Provide the (x, y) coordinate of the cell's center where the given text is located.  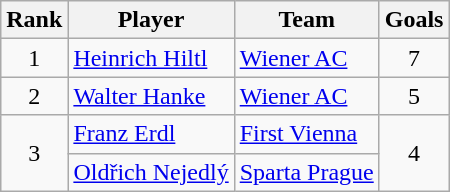
Oldřich Nejedlý (151, 172)
4 (414, 153)
Goals (414, 20)
Heinrich Hiltl (151, 58)
1 (34, 58)
3 (34, 153)
Player (151, 20)
Rank (34, 20)
2 (34, 96)
Franz Erdl (151, 134)
Team (306, 20)
Walter Hanke (151, 96)
Sparta Prague (306, 172)
5 (414, 96)
7 (414, 58)
First Vienna (306, 134)
